Pinpoint the cell where the given text exists, returning its (X, Y) midpoint coordinate. 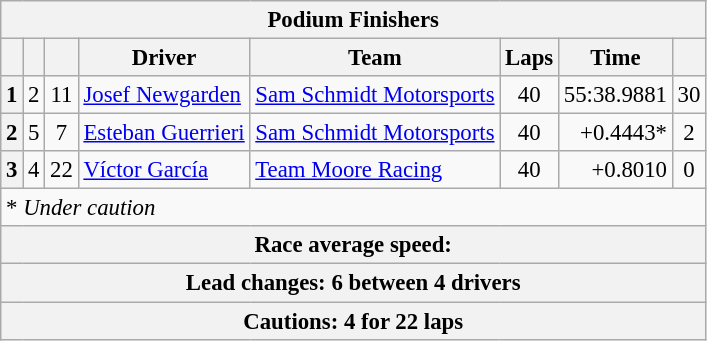
11 (62, 95)
Team Moore Racing (375, 170)
Lead changes: 6 between 4 drivers (354, 283)
Driver (164, 58)
Podium Finishers (354, 20)
30 (688, 95)
Race average speed: (354, 245)
+0.4443* (616, 133)
22 (62, 170)
Josef Newgarden (164, 95)
Laps (530, 58)
1 (12, 95)
Esteban Guerrieri (164, 133)
Team (375, 58)
3 (12, 170)
Víctor García (164, 170)
0 (688, 170)
4 (34, 170)
* Under caution (354, 208)
+0.8010 (616, 170)
7 (62, 133)
Time (616, 58)
55:38.9881 (616, 95)
Cautions: 4 for 22 laps (354, 321)
5 (34, 133)
